Pinpoint the cell where the given text exists, returning its (X, Y) midpoint coordinate. 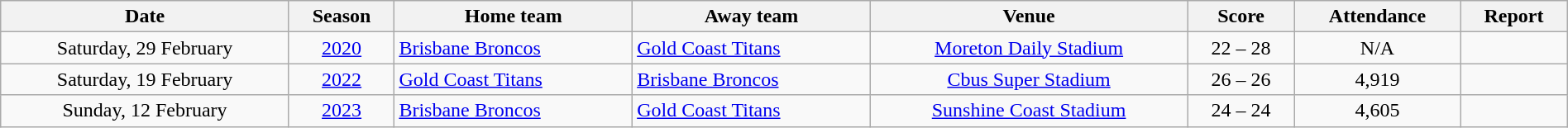
Attendance (1377, 17)
Moreton Daily Stadium (1029, 48)
Away team (752, 17)
Date (146, 17)
2020 (342, 48)
26 – 26 (1241, 79)
Report (1514, 17)
Score (1241, 17)
22 – 28 (1241, 48)
Cbus Super Stadium (1029, 79)
Sunshine Coast Stadium (1029, 111)
24 – 24 (1241, 111)
2022 (342, 79)
N/A (1377, 48)
Season (342, 17)
2023 (342, 111)
Home team (514, 17)
Sunday, 12 February (146, 111)
Venue (1029, 17)
Saturday, 29 February (146, 48)
4,605 (1377, 111)
4,919 (1377, 79)
Saturday, 19 February (146, 79)
